Detect which cell encompasses the target text, then output its [x, y] center coordinate. 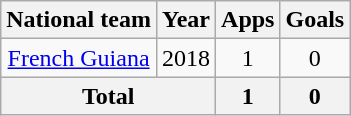
Total [108, 96]
Apps [248, 20]
National team [79, 20]
French Guiana [79, 58]
2018 [186, 58]
Goals [315, 20]
Year [186, 20]
